Return (X, Y) of the center of cell containing provided text 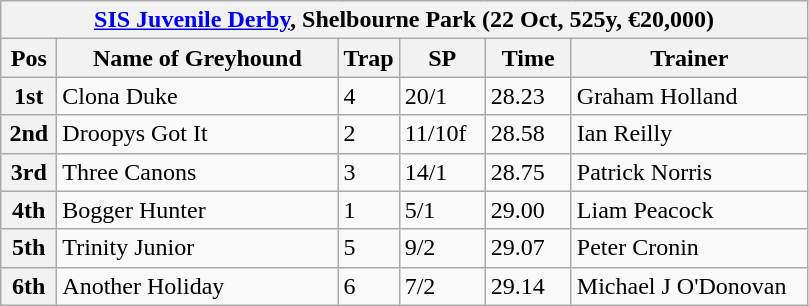
3rd (29, 172)
Name of Greyhound (198, 58)
6 (368, 286)
4 (368, 96)
20/1 (442, 96)
9/2 (442, 248)
Trinity Junior (198, 248)
29.14 (528, 286)
Graham Holland (689, 96)
Ian Reilly (689, 134)
1 (368, 210)
Droopys Got It (198, 134)
Pos (29, 58)
29.07 (528, 248)
28.58 (528, 134)
SP (442, 58)
Trainer (689, 58)
Patrick Norris (689, 172)
Clona Duke (198, 96)
Liam Peacock (689, 210)
SIS Juvenile Derby, Shelbourne Park (22 Oct, 525y, €20,000) (404, 20)
Peter Cronin (689, 248)
5 (368, 248)
6th (29, 286)
5th (29, 248)
14/1 (442, 172)
Time (528, 58)
Three Canons (198, 172)
28.75 (528, 172)
Michael J O'Donovan (689, 286)
Another Holiday (198, 286)
28.23 (528, 96)
2nd (29, 134)
2 (368, 134)
5/1 (442, 210)
Trap (368, 58)
3 (368, 172)
Bogger Hunter (198, 210)
7/2 (442, 286)
4th (29, 210)
29.00 (528, 210)
1st (29, 96)
11/10f (442, 134)
